From the cell containing the given text, extract its center point as [x, y] coordinate. 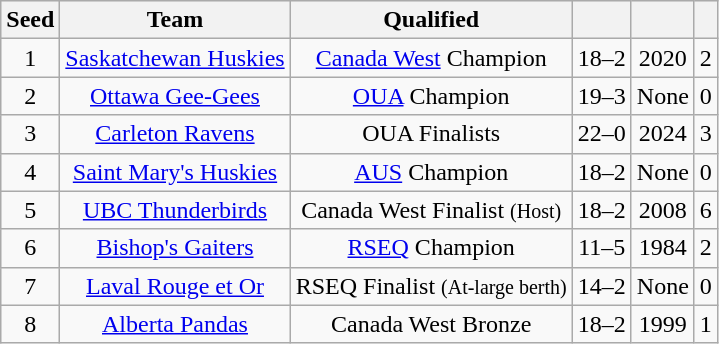
OUA Champion [431, 96]
Bishop's Gaiters [175, 248]
Canada West Finalist (Host) [431, 210]
4 [30, 172]
8 [30, 324]
2020 [662, 58]
2024 [662, 134]
Canada West Bronze [431, 324]
11–5 [602, 248]
Qualified [431, 20]
OUA Finalists [431, 134]
Alberta Pandas [175, 324]
Saint Mary's Huskies [175, 172]
1999 [662, 324]
RSEQ Champion [431, 248]
Laval Rouge et Or [175, 286]
1984 [662, 248]
7 [30, 286]
Canada West Champion [431, 58]
19–3 [602, 96]
Seed [30, 20]
Saskatchewan Huskies [175, 58]
22–0 [602, 134]
14–2 [602, 286]
Team [175, 20]
UBC Thunderbirds [175, 210]
AUS Champion [431, 172]
Carleton Ravens [175, 134]
2008 [662, 210]
5 [30, 210]
RSEQ Finalist (At-large berth) [431, 286]
Ottawa Gee-Gees [175, 96]
